For the text-containing cell, return its midpoint in (x, y) coordinate format. 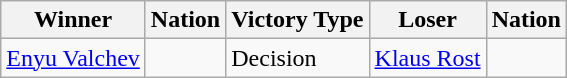
Klaus Rost (428, 58)
Loser (428, 20)
Decision (298, 58)
Winner (74, 20)
Enyu Valchev (74, 58)
Victory Type (298, 20)
